Capture the cell that displays the provided text and extract its [x, y] central coordinate. 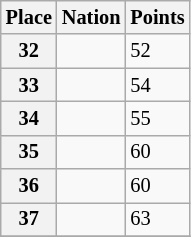
Points [157, 17]
Place [29, 17]
32 [29, 51]
35 [29, 152]
34 [29, 118]
63 [157, 219]
37 [29, 219]
55 [157, 118]
36 [29, 186]
Nation [92, 17]
54 [157, 85]
52 [157, 51]
33 [29, 85]
